Identify which cell holds the provided text, then report its (X, Y) central coordinate. 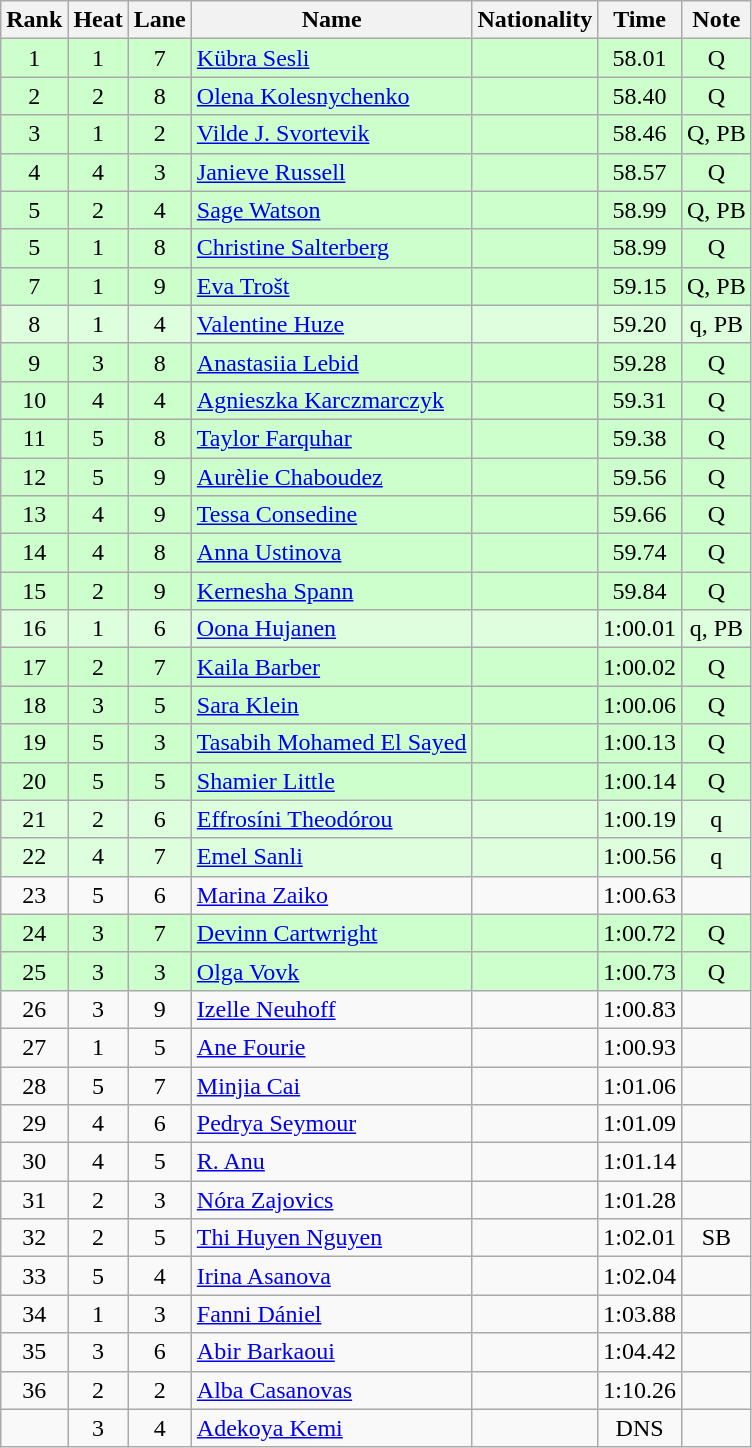
1:00.56 (640, 857)
1:03.88 (640, 1314)
1:00.72 (640, 933)
Pedrya Seymour (332, 1124)
13 (34, 515)
59.56 (640, 477)
1:01.14 (640, 1162)
22 (34, 857)
31 (34, 1200)
Tasabih Mohamed El Sayed (332, 743)
59.66 (640, 515)
33 (34, 1276)
Nóra Zajovics (332, 1200)
21 (34, 819)
Adekoya Kemi (332, 1428)
Alba Casanovas (332, 1390)
Thi Huyen Nguyen (332, 1238)
23 (34, 895)
1:00.06 (640, 705)
59.31 (640, 400)
1:00.13 (640, 743)
1:01.06 (640, 1085)
29 (34, 1124)
1:02.01 (640, 1238)
16 (34, 629)
Olga Vovk (332, 971)
Sara Klein (332, 705)
59.15 (640, 286)
19 (34, 743)
15 (34, 591)
24 (34, 933)
Nationality (535, 20)
Eva Trošt (332, 286)
Note (716, 20)
27 (34, 1047)
Aurèlie Chaboudez (332, 477)
Name (332, 20)
58.01 (640, 58)
Oona Hujanen (332, 629)
Shamier Little (332, 781)
Fanni Dániel (332, 1314)
59.38 (640, 438)
34 (34, 1314)
Effrosíni Theodórou (332, 819)
35 (34, 1352)
Taylor Farquhar (332, 438)
1:04.42 (640, 1352)
Agnieszka Karczmarczyk (332, 400)
Minjia Cai (332, 1085)
Vilde J. Svortevik (332, 134)
Christine Salterberg (332, 248)
25 (34, 971)
Valentine Huze (332, 324)
1:00.73 (640, 971)
Kübra Sesli (332, 58)
SB (716, 1238)
20 (34, 781)
1:00.63 (640, 895)
1:01.09 (640, 1124)
58.57 (640, 172)
58.46 (640, 134)
14 (34, 553)
1:00.83 (640, 1009)
Sage Watson (332, 210)
Anastasiia Lebid (332, 362)
Tessa Consedine (332, 515)
Anna Ustinova (332, 553)
Kernesha Spann (332, 591)
DNS (640, 1428)
Ane Fourie (332, 1047)
Devinn Cartwright (332, 933)
Emel Sanli (332, 857)
32 (34, 1238)
18 (34, 705)
1:10.26 (640, 1390)
30 (34, 1162)
Rank (34, 20)
10 (34, 400)
58.40 (640, 96)
Izelle Neuhoff (332, 1009)
1:00.19 (640, 819)
59.84 (640, 591)
59.20 (640, 324)
Irina Asanova (332, 1276)
R. Anu (332, 1162)
Janieve Russell (332, 172)
Kaila Barber (332, 667)
Time (640, 20)
1:02.04 (640, 1276)
1:00.14 (640, 781)
Marina Zaiko (332, 895)
28 (34, 1085)
17 (34, 667)
26 (34, 1009)
1:00.93 (640, 1047)
12 (34, 477)
11 (34, 438)
Abir Barkaoui (332, 1352)
Heat (98, 20)
1:00.01 (640, 629)
36 (34, 1390)
59.74 (640, 553)
Lane (160, 20)
59.28 (640, 362)
1:00.02 (640, 667)
1:01.28 (640, 1200)
Olena Kolesnychenko (332, 96)
